Capture the cell that displays the provided text and extract its (X, Y) central coordinate. 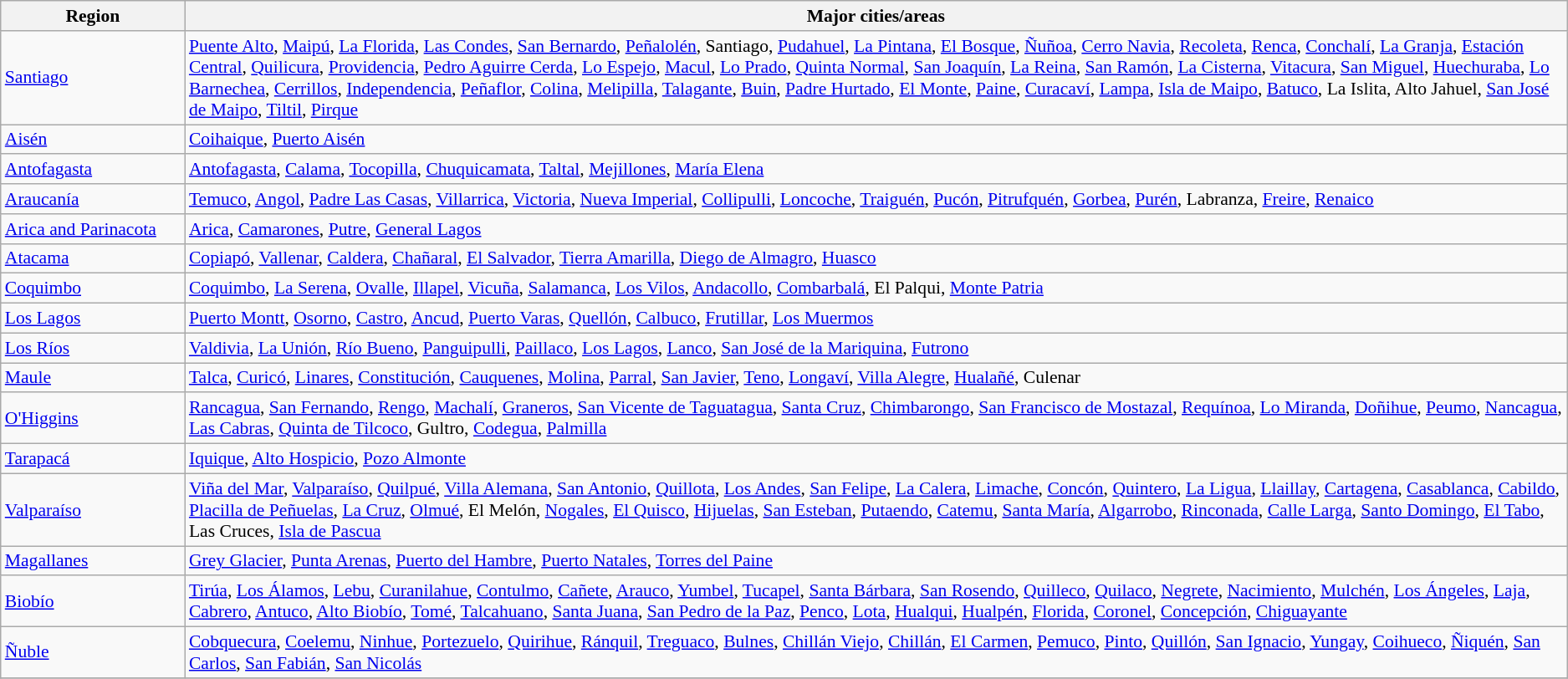
Puerto Montt, Osorno, Castro, Ancud, Puerto Varas, Quellón, Calbuco, Frutillar, Los Muermos (876, 319)
Coihaique, Puerto Aisén (876, 140)
Valdivia, La Unión, Río Bueno, Panguipulli, Paillaco, Los Lagos, Lanco, San José de la Mariquina, Futrono (876, 348)
Ñuble (93, 652)
Major cities/areas (876, 16)
Araucanía (93, 199)
Copiapó, Vallenar, Caldera, Chañaral, El Salvador, Tierra Amarilla, Diego de Almagro, Huasco (876, 258)
Santiago (93, 78)
Valparaíso (93, 510)
Biobío (93, 602)
Region (93, 16)
Maule (93, 378)
Arica and Parinacota (93, 229)
Iquique, Alto Hospicio, Pozo Almonte (876, 459)
Tarapacá (93, 459)
Los Lagos (93, 319)
Grey Glacier, Punta Arenas, Puerto del Hambre, Puerto Natales, Torres del Paine (876, 561)
Coquimbo (93, 288)
Magallanes (93, 561)
Aisén (93, 140)
Los Ríos (93, 348)
Atacama (93, 258)
Talca, Curicó, Linares, Constitución, Cauquenes, Molina, Parral, San Javier, Teno, Longaví, Villa Alegre, Hualañé, Culenar (876, 378)
O'Higgins (93, 418)
Antofagasta, Calama, Tocopilla, Chuquicamata, Taltal, Mejillones, María Elena (876, 170)
Coquimbo, La Serena, Ovalle, Illapel, Vicuña, Salamanca, Los Vilos, Andacollo, Combarbalá, El Palqui, Monte Patria (876, 288)
Arica, Camarones, Putre, General Lagos (876, 229)
Antofagasta (93, 170)
